Identify which cell holds the provided text, then report its [x, y] central coordinate. 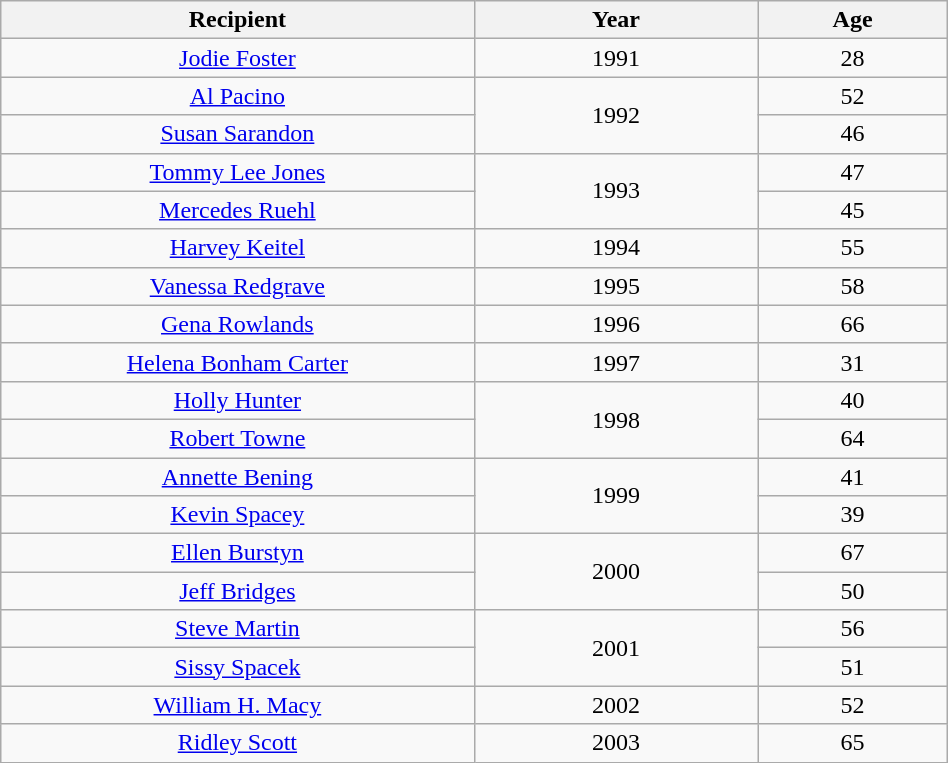
2002 [616, 705]
Ridley Scott [238, 743]
1994 [616, 248]
Recipient [238, 20]
64 [852, 438]
Jodie Foster [238, 58]
1995 [616, 286]
Mercedes Ruehl [238, 210]
Age [852, 20]
Steve Martin [238, 629]
1997 [616, 362]
Sissy Spacek [238, 667]
39 [852, 515]
Year [616, 20]
Helena Bonham Carter [238, 362]
Jeff Bridges [238, 591]
Susan Sarandon [238, 134]
58 [852, 286]
55 [852, 248]
Annette Bening [238, 477]
Robert Towne [238, 438]
51 [852, 667]
1993 [616, 191]
Vanessa Redgrave [238, 286]
66 [852, 324]
46 [852, 134]
Tommy Lee Jones [238, 172]
45 [852, 210]
28 [852, 58]
1999 [616, 496]
31 [852, 362]
Harvey Keitel [238, 248]
Gena Rowlands [238, 324]
50 [852, 591]
Kevin Spacey [238, 515]
William H. Macy [238, 705]
41 [852, 477]
65 [852, 743]
Ellen Burstyn [238, 553]
1998 [616, 419]
2000 [616, 572]
1992 [616, 115]
47 [852, 172]
40 [852, 400]
1996 [616, 324]
Holly Hunter [238, 400]
2001 [616, 648]
1991 [616, 58]
56 [852, 629]
2003 [616, 743]
Al Pacino [238, 96]
67 [852, 553]
